Return the (X, Y) coordinate for the center point of the cell that contains the specified text.  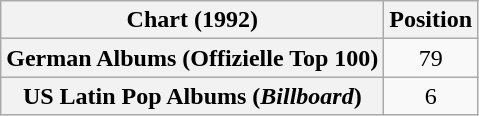
6 (431, 96)
Chart (1992) (192, 20)
US Latin Pop Albums (Billboard) (192, 96)
German Albums (Offizielle Top 100) (192, 58)
Position (431, 20)
79 (431, 58)
